Capture the cell that displays the provided text and extract its (x, y) central coordinate. 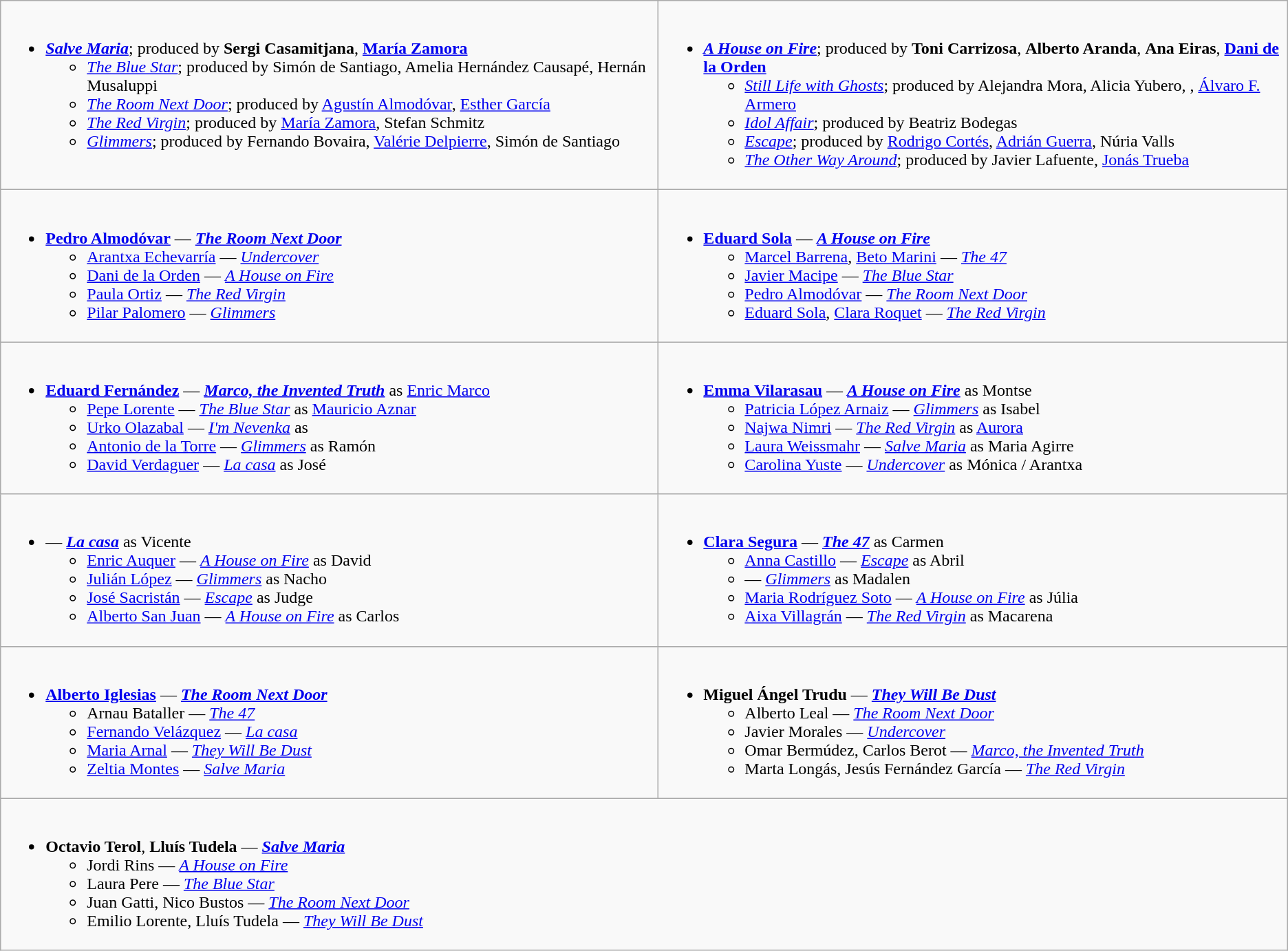
Alberto Iglesias — The Room Next DoorArnau Bataller — The 47Fernando Velázquez — La casaMaria Arnal — They Will Be DustZeltia Montes — Salve Maria (330, 723)
